Search for the cell housing the specified text and yield its (x, y) center coordinate. 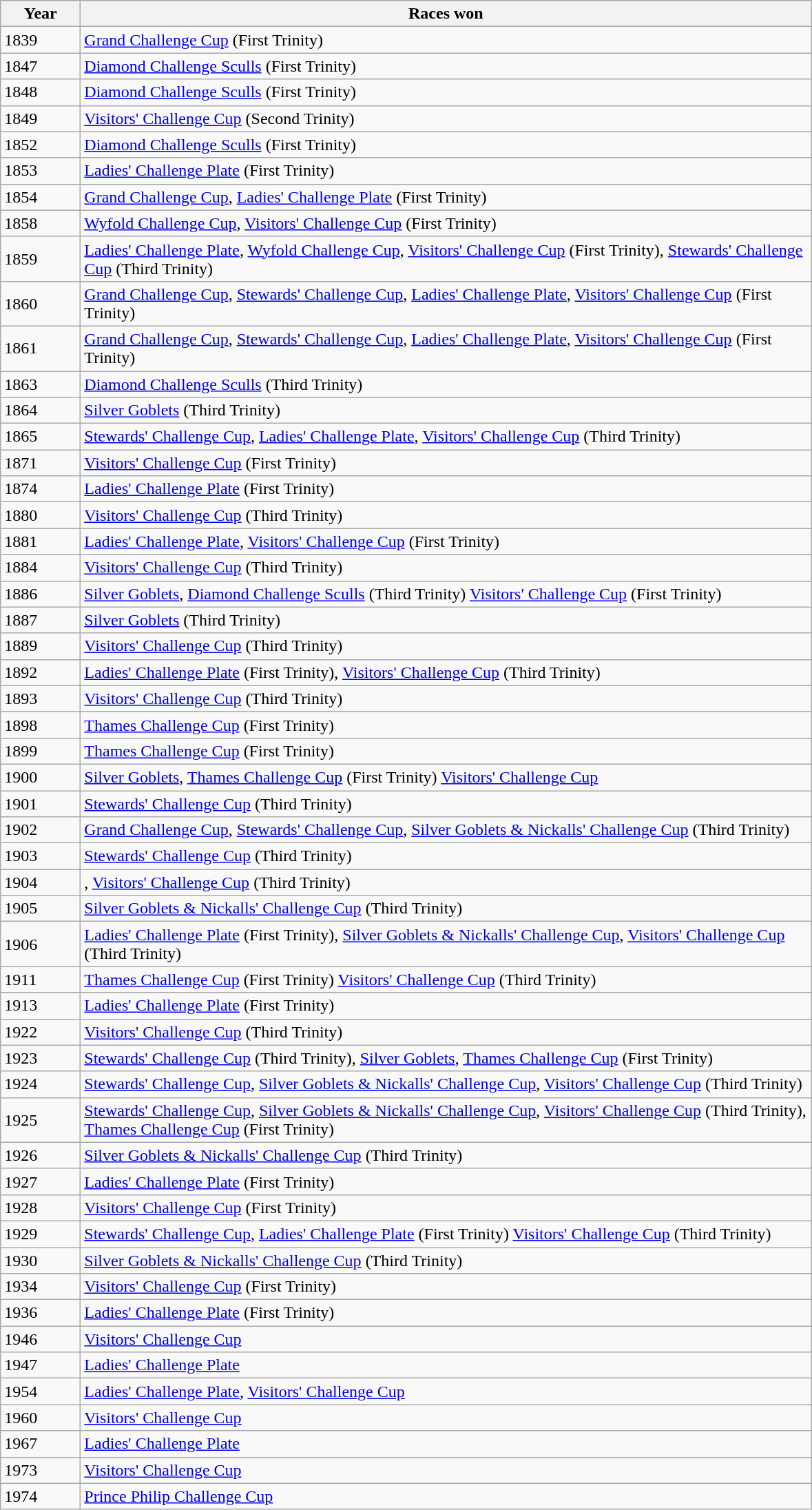
1947 (41, 1365)
Grand Challenge Cup, Ladies' Challenge Plate (First Trinity) (446, 197)
1929 (41, 1234)
1881 (41, 541)
1898 (41, 725)
1853 (41, 171)
1865 (41, 437)
1902 (41, 830)
1860 (41, 303)
Stewards' Challenge Cup, Ladies' Challenge Plate, Visitors' Challenge Cup (Third Trinity) (446, 437)
1871 (41, 463)
1973 (41, 1470)
1887 (41, 620)
1863 (41, 384)
1926 (41, 1155)
Ladies' Challenge Plate (First Trinity), Visitors' Challenge Cup (Third Trinity) (446, 672)
1925 (41, 1120)
1854 (41, 197)
1922 (41, 1032)
1954 (41, 1392)
1886 (41, 594)
Grand Challenge Cup, Stewards' Challenge Cup, Silver Goblets & Nickalls' Challenge Cup (Third Trinity) (446, 830)
1849 (41, 118)
1864 (41, 411)
1903 (41, 856)
Ladies' Challenge Plate, Visitors' Challenge Cup (First Trinity) (446, 541)
1901 (41, 804)
Ladies' Challenge Plate, Wyfold Challenge Cup, Visitors' Challenge Cup (First Trinity), Stewards' Challenge Cup (Third Trinity) (446, 259)
1892 (41, 672)
1861 (41, 349)
1924 (41, 1084)
Stewards' Challenge Cup, Ladies' Challenge Plate (First Trinity) Visitors' Challenge Cup (Third Trinity) (446, 1234)
1960 (41, 1418)
1946 (41, 1339)
Silver Goblets, Diamond Challenge Sculls (Third Trinity) Visitors' Challenge Cup (First Trinity) (446, 594)
1934 (41, 1287)
1905 (41, 909)
1967 (41, 1444)
1899 (41, 751)
1893 (41, 699)
Silver Goblets, Thames Challenge Cup (First Trinity) Visitors' Challenge Cup (446, 777)
1927 (41, 1181)
1936 (41, 1313)
1923 (41, 1058)
Stewards' Challenge Cup, Silver Goblets & Nickalls' Challenge Cup, Visitors' Challenge Cup (Third Trinity) (446, 1084)
1913 (41, 1006)
1974 (41, 1496)
1848 (41, 92)
1874 (41, 489)
, Visitors' Challenge Cup (Third Trinity) (446, 882)
1928 (41, 1208)
1859 (41, 259)
1880 (41, 515)
Stewards' Challenge Cup (Third Trinity), Silver Goblets, Thames Challenge Cup (First Trinity) (446, 1058)
Diamond Challenge Sculls (Third Trinity) (446, 384)
1911 (41, 980)
1904 (41, 882)
1906 (41, 944)
1847 (41, 66)
1858 (41, 223)
Year (41, 14)
Races won (446, 14)
1930 (41, 1260)
Visitors' Challenge Cup (Second Trinity) (446, 118)
1839 (41, 40)
Grand Challenge Cup (First Trinity) (446, 40)
Ladies' Challenge Plate, Visitors' Challenge Cup (446, 1392)
Thames Challenge Cup (First Trinity) Visitors' Challenge Cup (Third Trinity) (446, 980)
1900 (41, 777)
1884 (41, 568)
Prince Philip Challenge Cup (446, 1496)
Stewards' Challenge Cup, Silver Goblets & Nickalls' Challenge Cup, Visitors' Challenge Cup (Third Trinity), Thames Challenge Cup (First Trinity) (446, 1120)
Ladies' Challenge Plate (First Trinity), Silver Goblets & Nickalls' Challenge Cup, Visitors' Challenge Cup (Third Trinity) (446, 944)
1889 (41, 646)
Wyfold Challenge Cup, Visitors' Challenge Cup (First Trinity) (446, 223)
1852 (41, 145)
